For the text-containing cell, return its midpoint in (x, y) coordinate format. 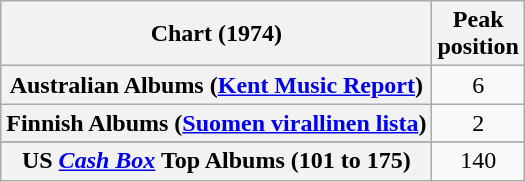
Peak position (478, 34)
Chart (1974) (216, 34)
Australian Albums (Kent Music Report) (216, 85)
Finnish Albums (Suomen virallinen lista) (216, 123)
2 (478, 123)
140 (478, 161)
6 (478, 85)
US Cash Box Top Albums (101 to 175) (216, 161)
